For the text-containing cell, return its midpoint in (x, y) coordinate format. 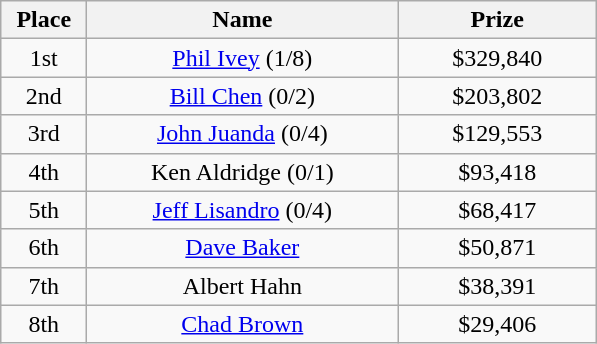
3rd (44, 134)
$38,391 (498, 286)
5th (44, 210)
Jeff Lisandro (0/4) (242, 210)
$93,418 (498, 172)
8th (44, 324)
Phil Ivey (1/8) (242, 58)
Place (44, 20)
Albert Hahn (242, 286)
$203,802 (498, 96)
Prize (498, 20)
Bill Chen (0/2) (242, 96)
$68,417 (498, 210)
4th (44, 172)
Dave Baker (242, 248)
Ken Aldridge (0/1) (242, 172)
1st (44, 58)
John Juanda (0/4) (242, 134)
7th (44, 286)
$329,840 (498, 58)
2nd (44, 96)
6th (44, 248)
$50,871 (498, 248)
Chad Brown (242, 324)
$29,406 (498, 324)
$129,553 (498, 134)
Name (242, 20)
